Identify which cell holds the provided text, then report its [x, y] central coordinate. 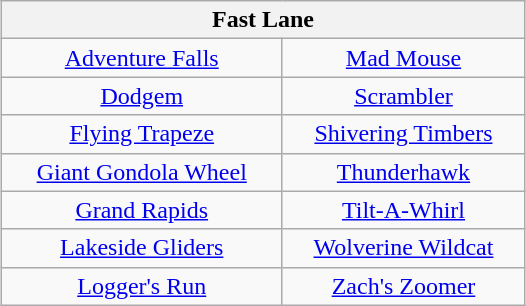
Giant Gondola Wheel [142, 172]
Thunderhawk [404, 172]
Flying Trapeze [142, 134]
Zach's Zoomer [404, 286]
Mad Mouse [404, 58]
Scrambler [404, 96]
Shivering Timbers [404, 134]
Lakeside Gliders [142, 248]
Dodgem [142, 96]
Tilt-A-Whirl [404, 210]
Adventure Falls [142, 58]
Wolverine Wildcat [404, 248]
Grand Rapids [142, 210]
Logger's Run [142, 286]
Fast Lane [263, 20]
